Find where the given text appears and provide that cell's center as [X, Y] coordinate. 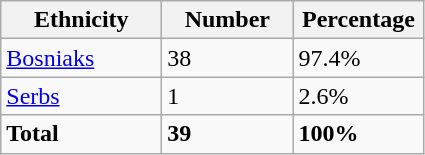
Percentage [358, 20]
39 [228, 134]
Number [228, 20]
Bosniaks [82, 58]
97.4% [358, 58]
100% [358, 134]
38 [228, 58]
Serbs [82, 96]
1 [228, 96]
Total [82, 134]
Ethnicity [82, 20]
2.6% [358, 96]
